Locate the cell with the specified text and output its (x, y) center coordinate. 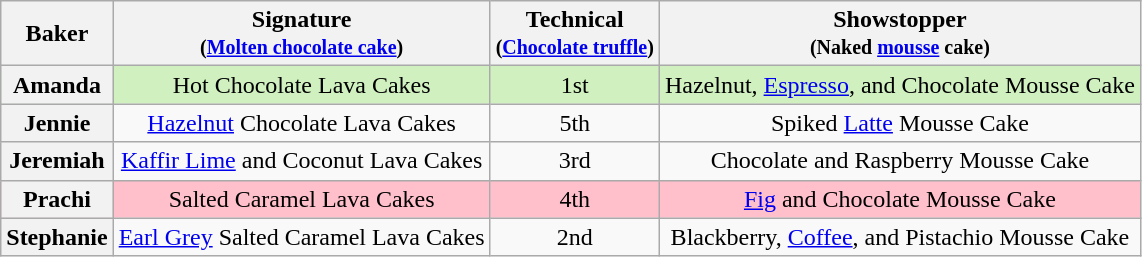
Amanda (57, 85)
Earl Grey Salted Caramel Lava Cakes (302, 237)
Prachi (57, 199)
Baker (57, 34)
1st (574, 85)
Salted Caramel Lava Cakes (302, 199)
Spiked Latte Mousse Cake (900, 123)
Jeremiah (57, 161)
Stephanie (57, 237)
Kaffir Lime and Coconut Lava Cakes (302, 161)
3rd (574, 161)
Blackberry, Coffee, and Pistachio Mousse Cake (900, 237)
Showstopper(Naked mousse cake) (900, 34)
Hazelnut Chocolate Lava Cakes (302, 123)
4th (574, 199)
Technical(Chocolate truffle) (574, 34)
Jennie (57, 123)
Signature(Molten chocolate cake) (302, 34)
Hot Chocolate Lava Cakes (302, 85)
2nd (574, 237)
Hazelnut, Espresso, and Chocolate Mousse Cake (900, 85)
5th (574, 123)
Fig and Chocolate Mousse Cake (900, 199)
Chocolate and Raspberry Mousse Cake (900, 161)
